Pinpoint the cell where the given text exists, returning its (X, Y) midpoint coordinate. 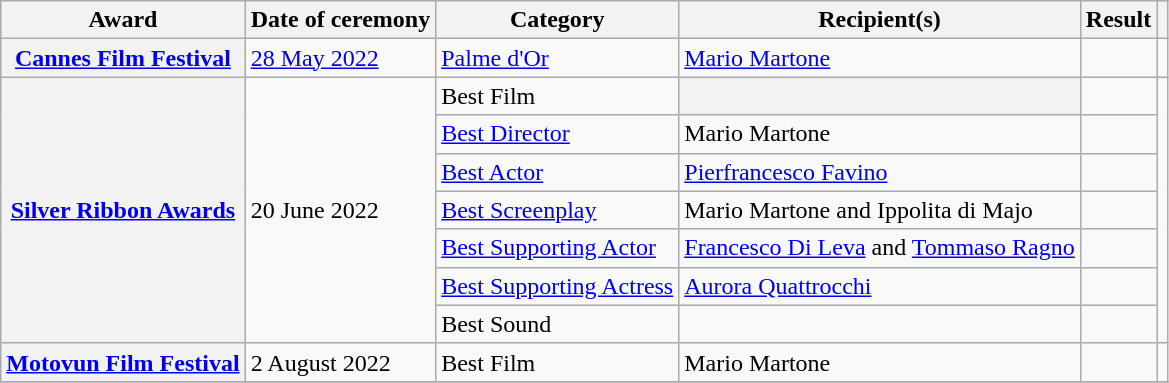
Category (558, 20)
Date of ceremony (340, 20)
Palme d'Or (558, 58)
Aurora Quattrocchi (880, 286)
2 August 2022 (340, 362)
Cannes Film Festival (123, 58)
Francesco Di Leva and Tommaso Ragno (880, 248)
20 June 2022 (340, 210)
Best Sound (558, 324)
Mario Martone and Ippolita di Majo (880, 210)
Award (123, 20)
Best Director (558, 134)
Silver Ribbon Awards (123, 210)
Best Supporting Actress (558, 286)
Best Actor (558, 172)
Result (1118, 20)
Pierfrancesco Favino (880, 172)
Recipient(s) (880, 20)
Motovun Film Festival (123, 362)
Best Screenplay (558, 210)
28 May 2022 (340, 58)
Best Supporting Actor (558, 248)
